Extract the [x, y] coordinate from the center of the cell holding the provided text.  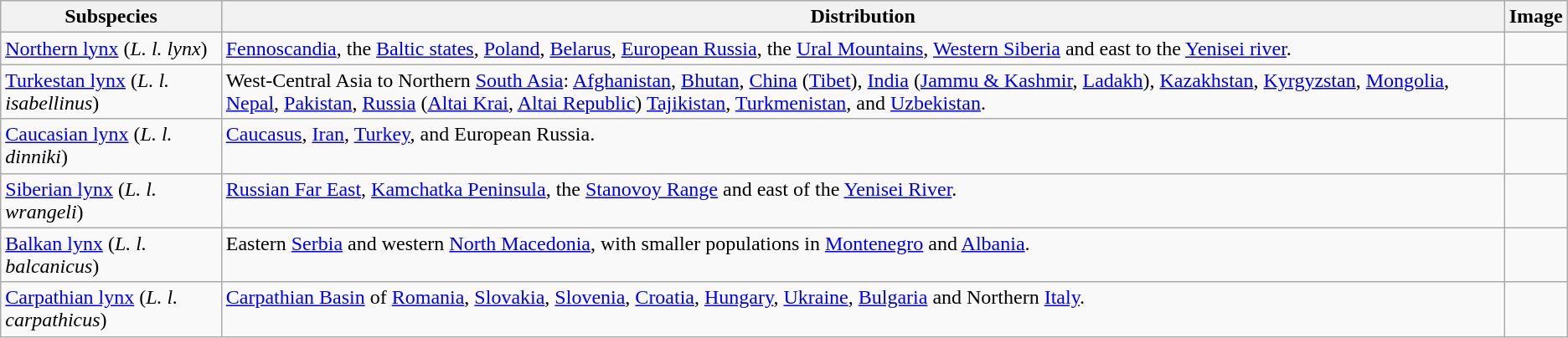
Balkan lynx (L. l. balcanicus) [111, 254]
Subspecies [111, 17]
Caucasian lynx (L. l. dinniki) [111, 146]
Carpathian Basin of Romania, Slovakia, Slovenia, Croatia, Hungary, Ukraine, Bulgaria and Northern Italy. [863, 310]
Turkestan lynx (L. l. isabellinus) [111, 92]
Eastern Serbia and western North Macedonia, with smaller populations in Montenegro and Albania. [863, 254]
Northern lynx (L. l. lynx) [111, 49]
Distribution [863, 17]
Siberian lynx (L. l. wrangeli) [111, 201]
Fennoscandia, the Baltic states, Poland, Belarus, European Russia, the Ural Mountains, Western Siberia and east to the Yenisei river. [863, 49]
Carpathian lynx (L. l. carpathicus) [111, 310]
Caucasus, Iran, Turkey, and European Russia. [863, 146]
Russian Far East, Kamchatka Peninsula, the Stanovoy Range and east of the Yenisei River. [863, 201]
Image [1536, 17]
